Determine the (X, Y) coordinate at the center of the cell enclosing the given text.  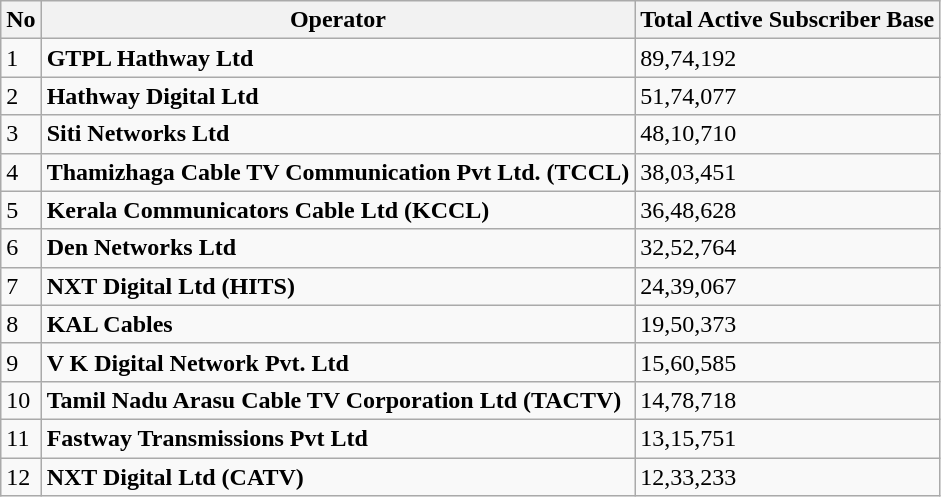
Kerala Communicators Cable Ltd (KCCL) (338, 210)
89,74,192 (788, 58)
15,60,585 (788, 362)
KAL Cables (338, 324)
12 (21, 477)
GTPL Hathway Ltd (338, 58)
No (21, 20)
Fastway Transmissions Pvt Ltd (338, 438)
12,33,233 (788, 477)
Tamil Nadu Arasu Cable TV Corporation Ltd (TACTV) (338, 400)
7 (21, 286)
13,15,751 (788, 438)
8 (21, 324)
NXT Digital Ltd (CATV) (338, 477)
24,39,067 (788, 286)
Thamizhaga Cable TV Communication Pvt Ltd. (TCCL) (338, 172)
Siti Networks Ltd (338, 134)
3 (21, 134)
14,78,718 (788, 400)
2 (21, 96)
48,10,710 (788, 134)
19,50,373 (788, 324)
V K Digital Network Pvt. Ltd (338, 362)
11 (21, 438)
Hathway Digital Ltd (338, 96)
4 (21, 172)
10 (21, 400)
Den Networks Ltd (338, 248)
51,74,077 (788, 96)
Total Active Subscriber Base (788, 20)
1 (21, 58)
Operator (338, 20)
6 (21, 248)
NXT Digital Ltd (HITS) (338, 286)
36,48,628 (788, 210)
38,03,451 (788, 172)
32,52,764 (788, 248)
5 (21, 210)
9 (21, 362)
